Search for the cell housing the specified text and yield its (x, y) center coordinate. 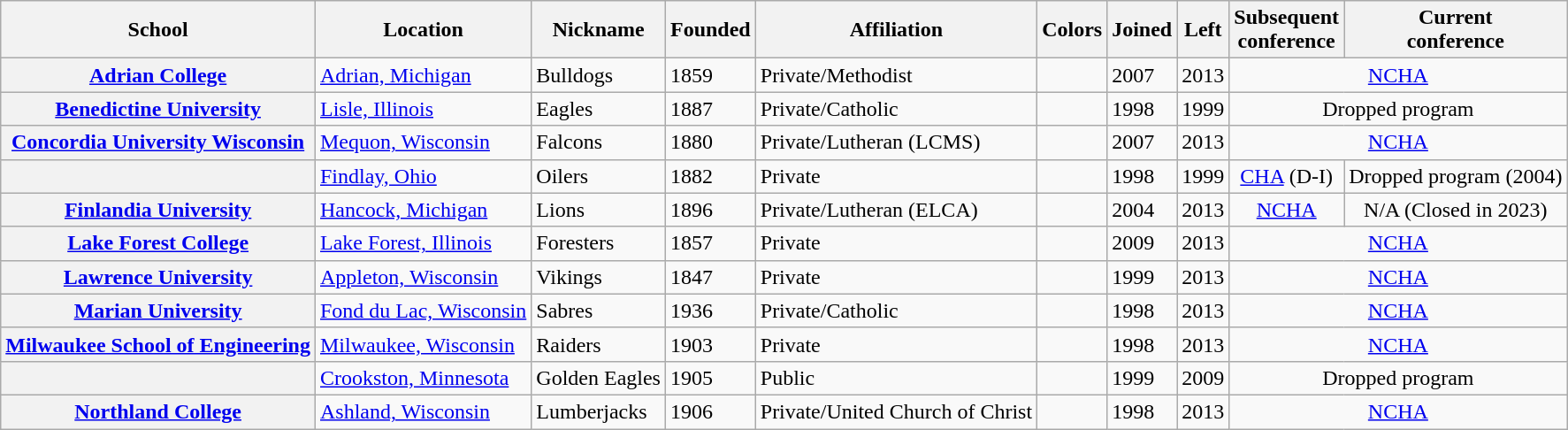
1847 (710, 277)
Location (423, 30)
Joined (1143, 30)
Findlay, Ohio (423, 176)
Ashland, Wisconsin (423, 411)
Crookston, Minnesota (423, 378)
Dropped program (2004) (1456, 176)
Lions (599, 210)
N/A (Closed in 2023) (1456, 210)
Foresters (599, 243)
Lisle, Illinois (423, 109)
Bulldogs (599, 75)
Concordia University Wisconsin (158, 142)
Northland College (158, 411)
Vikings (599, 277)
Subsequentconference (1287, 30)
1882 (710, 176)
1859 (710, 75)
1880 (710, 142)
Fond du Lac, Wisconsin (423, 311)
Left (1203, 30)
2004 (1143, 210)
Lake Forest, Illinois (423, 243)
1906 (710, 411)
Finlandia University (158, 210)
Affiliation (896, 30)
Falcons (599, 142)
Currentconference (1456, 30)
Raiders (599, 344)
Lumberjacks (599, 411)
Private/Lutheran (LCMS) (896, 142)
Founded (710, 30)
1896 (710, 210)
Appleton, Wisconsin (423, 277)
1903 (710, 344)
Oilers (599, 176)
Private/Methodist (896, 75)
Private/Lutheran (ELCA) (896, 210)
Milwaukee, Wisconsin (423, 344)
Sabres (599, 311)
Benedictine University (158, 109)
Public (896, 378)
Adrian, Michigan (423, 75)
1936 (710, 311)
Hancock, Michigan (423, 210)
1857 (710, 243)
Golden Eagles (599, 378)
Mequon, Wisconsin (423, 142)
Nickname (599, 30)
Lake Forest College (158, 243)
CHA (D-I) (1287, 176)
1887 (710, 109)
Adrian College (158, 75)
Colors (1072, 30)
Milwaukee School of Engineering (158, 344)
Marian University (158, 311)
School (158, 30)
Lawrence University (158, 277)
Eagles (599, 109)
1905 (710, 378)
Private/United Church of Christ (896, 411)
